Capture the cell that displays the provided text and extract its [X, Y] central coordinate. 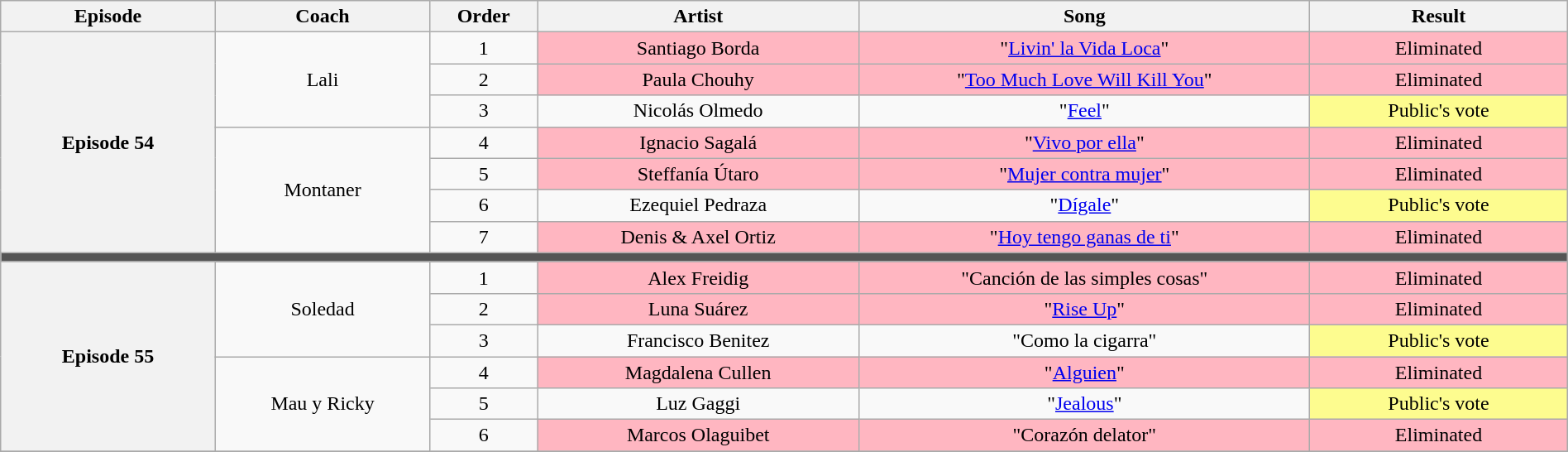
"Too Much Love Will Kill You" [1085, 79]
Marcos Olaguibet [698, 435]
Santiago Borda [698, 48]
Alex Freidig [698, 277]
Coach [323, 17]
"Feel" [1085, 111]
"Canción de las simples cosas" [1085, 277]
Episode 54 [108, 142]
"Vivo por ella" [1085, 142]
Denis & Axel Ortiz [698, 237]
Steffanía Útaro [698, 174]
Result [1439, 17]
Magdalena Cullen [698, 372]
Luna Suárez [698, 309]
Mau y Ricky [323, 403]
"Rise Up" [1085, 309]
7 [484, 237]
Song [1085, 17]
"Dígale" [1085, 205]
Soledad [323, 309]
"Mujer contra mujer" [1085, 174]
Episode [108, 17]
Nicolás Olmedo [698, 111]
Ignacio Sagalá [698, 142]
"Como la cigarra" [1085, 340]
Artist [698, 17]
Francisco Benitez [698, 340]
Montaner [323, 190]
"Jealous" [1085, 404]
"Hoy tengo ganas de ti" [1085, 237]
Ezequiel Pedraza [698, 205]
"Corazón delator" [1085, 435]
"Alguien" [1085, 372]
Episode 55 [108, 356]
Order [484, 17]
Luz Gaggi [698, 404]
"Livin' la Vida Loca" [1085, 48]
Lali [323, 79]
Paula Chouhy [698, 79]
